Capture the cell that displays the provided text and extract its [x, y] central coordinate. 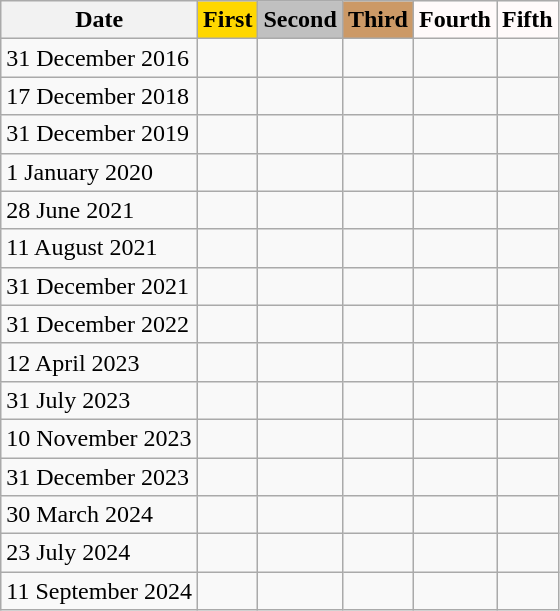
Date [100, 20]
Fifth [527, 20]
Second [300, 20]
31 December 2023 [100, 477]
10 November 2023 [100, 438]
11 September 2024 [100, 591]
11 August 2021 [100, 248]
23 July 2024 [100, 553]
31 December 2019 [100, 134]
31 December 2016 [100, 58]
31 December 2022 [100, 324]
Fourth [454, 20]
17 December 2018 [100, 96]
Third [378, 20]
12 April 2023 [100, 362]
28 June 2021 [100, 210]
1 January 2020 [100, 172]
30 March 2024 [100, 515]
First [228, 20]
31 December 2021 [100, 286]
31 July 2023 [100, 400]
